Find where the given text appears and provide that cell's center as (X, Y) coordinate. 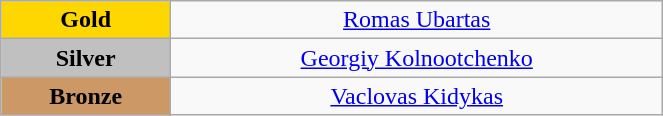
Vaclovas Kidykas (417, 96)
Bronze (86, 96)
Silver (86, 58)
Gold (86, 20)
Romas Ubartas (417, 20)
Georgiy Kolnootchenko (417, 58)
